Locate the cell with the specified text and output its (x, y) center coordinate. 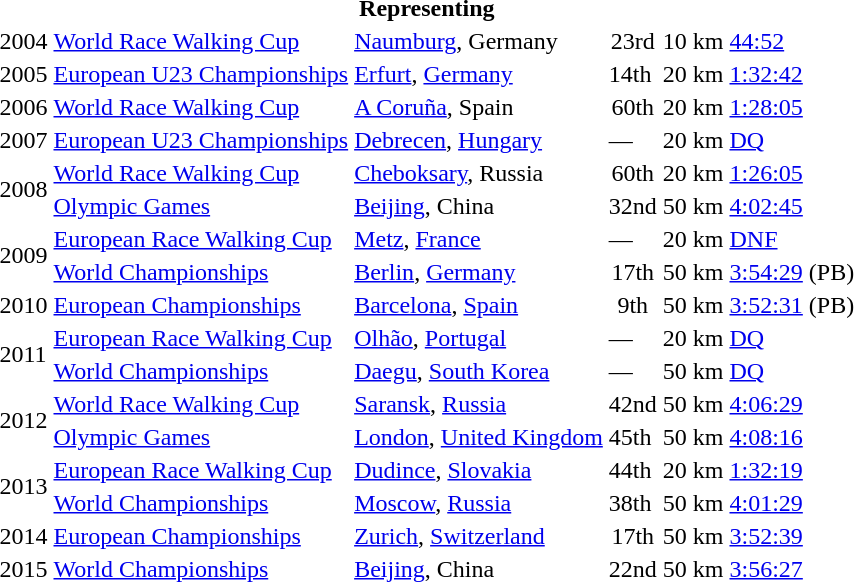
Cheboksary, Russia (479, 173)
Debrecen, Hungary (479, 140)
A Coruña, Spain (479, 107)
10 km (693, 41)
Erfurt, Germany (479, 74)
Metz, France (479, 239)
Barcelona, Spain (479, 305)
Saransk, Russia (479, 404)
23rd (632, 41)
Olhão, Portugal (479, 338)
45th (632, 437)
Daegu, South Korea (479, 371)
32nd (632, 206)
44th (632, 470)
Berlin, Germany (479, 272)
9th (632, 305)
14th (632, 74)
Naumburg, Germany (479, 41)
Beijing, China (479, 206)
42nd (632, 404)
Zurich, Switzerland (479, 536)
38th (632, 503)
Dudince, Slovakia (479, 470)
London, United Kingdom (479, 437)
Moscow, Russia (479, 503)
